Determine the (X, Y) coordinate at the center of the cell enclosing the given text.  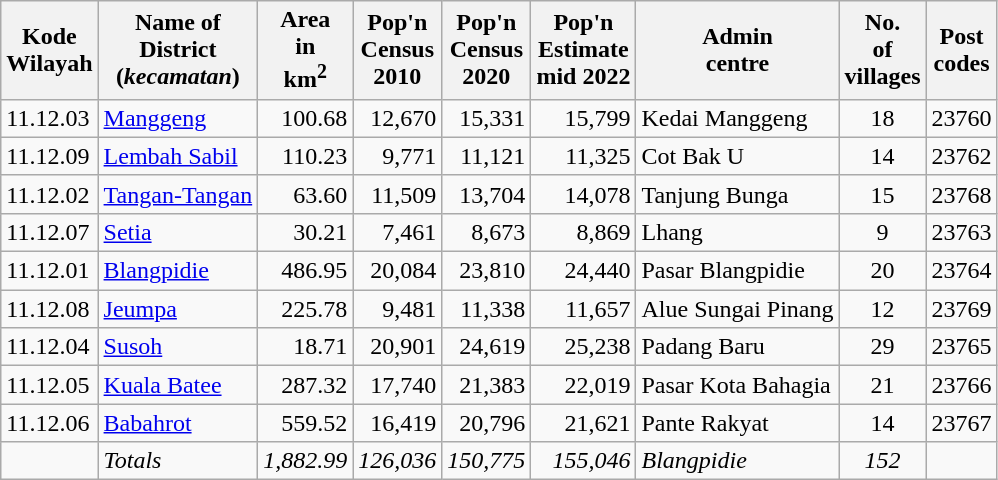
23763 (962, 232)
23760 (962, 118)
Babahrot (178, 423)
11.12.05 (50, 385)
11,338 (486, 309)
Tanjung Bunga (738, 194)
12,670 (398, 118)
25,238 (584, 347)
21,383 (486, 385)
14,078 (584, 194)
Pop'nCensus2020 (486, 50)
18.71 (306, 347)
Name ofDistrict(kecamatan) (178, 50)
22,019 (584, 385)
23767 (962, 423)
24,619 (486, 347)
21 (882, 385)
Setia (178, 232)
20 (882, 271)
11.12.08 (50, 309)
Lhang (738, 232)
23765 (962, 347)
15,331 (486, 118)
100.68 (306, 118)
11.12.09 (50, 156)
11.12.06 (50, 423)
Pop'nCensus2010 (398, 50)
15,799 (584, 118)
23769 (962, 309)
20,796 (486, 423)
9,771 (398, 156)
152 (882, 461)
30.21 (306, 232)
7,461 (398, 232)
11,325 (584, 156)
8,869 (584, 232)
11.12.03 (50, 118)
110.23 (306, 156)
23764 (962, 271)
Pop'nEstimatemid 2022 (584, 50)
1,882.99 (306, 461)
23762 (962, 156)
Tangan-Tangan (178, 194)
11.12.02 (50, 194)
15 (882, 194)
13,704 (486, 194)
11.12.04 (50, 347)
12 (882, 309)
Pante Rakyat (738, 423)
486.95 (306, 271)
63.60 (306, 194)
Admin centre (738, 50)
No. ofvillages (882, 50)
20,084 (398, 271)
23768 (962, 194)
155,046 (584, 461)
9 (882, 232)
11.12.07 (50, 232)
225.78 (306, 309)
23766 (962, 385)
11,509 (398, 194)
559.52 (306, 423)
287.32 (306, 385)
Manggeng (178, 118)
24,440 (584, 271)
150,775 (486, 461)
Totals (178, 461)
18 (882, 118)
Kuala Batee (178, 385)
Cot Bak U (738, 156)
16,419 (398, 423)
23,810 (486, 271)
20,901 (398, 347)
Area in km2 (306, 50)
11.12.01 (50, 271)
11,657 (584, 309)
Pasar Kota Bahagia (738, 385)
9,481 (398, 309)
126,036 (398, 461)
8,673 (486, 232)
Alue Sungai Pinang (738, 309)
Susoh (178, 347)
Lembah Sabil (178, 156)
Kedai Manggeng (738, 118)
Pasar Blangpidie (738, 271)
Jeumpa (178, 309)
KodeWilayah (50, 50)
11,121 (486, 156)
17,740 (398, 385)
29 (882, 347)
Postcodes (962, 50)
Padang Baru (738, 347)
21,621 (584, 423)
